Search for the cell housing the specified text and yield its (X, Y) center coordinate. 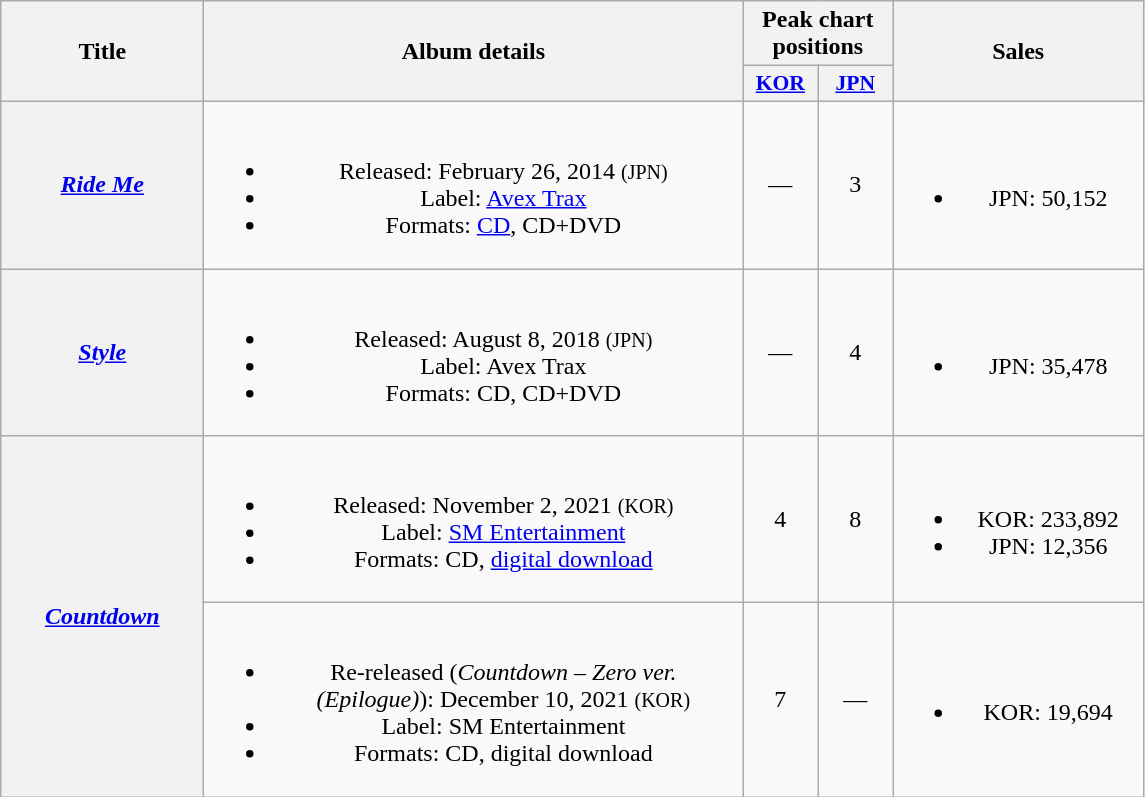
JPN: 35,478 (1018, 352)
KOR (780, 84)
KOR: 233,892JPN: 12,356 (1018, 520)
Re-released (Countdown – Zero ver. (Epilogue)): December 10, 2021 (KOR)Label: SM EntertainmentFormats: CD, digital download (474, 700)
Released: November 2, 2021 (KOR)Label: SM EntertainmentFormats: CD, digital download (474, 520)
Album details (474, 52)
Released: February 26, 2014 (JPN)Label: Avex TraxFormats: CD, CD+DVD (474, 184)
Peak chart positions (818, 34)
Ride Me (102, 184)
Title (102, 52)
JPN: 50,152 (1018, 184)
JPN (856, 84)
Sales (1018, 52)
KOR: 19,694 (1018, 700)
3 (856, 184)
7 (780, 700)
8 (856, 520)
Style (102, 352)
Released: August 8, 2018 (JPN)Label: Avex TraxFormats: CD, CD+DVD (474, 352)
Countdown (102, 616)
